For the text-containing cell, return its midpoint in (X, Y) coordinate format. 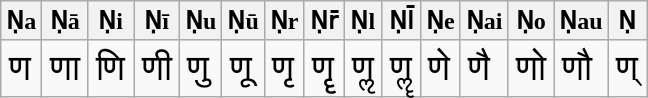
णु (200, 68)
Ṇl (363, 21)
Ṇl̄ (401, 21)
Ṇā (65, 21)
णो (531, 68)
Ṇr (284, 21)
णौ (581, 68)
Ṇai (484, 21)
Ṇ (627, 21)
णॣ (401, 68)
Ṇī (157, 21)
Ṇū (243, 21)
णे (440, 68)
णि (111, 68)
णॄ (324, 68)
Ṇr̄ (324, 21)
Ṇa (22, 21)
णॢ (363, 68)
ण् (627, 68)
Ṇau (581, 21)
णू (243, 68)
Ṇo (531, 21)
Ṇu (200, 21)
Ṇi (111, 21)
णी (157, 68)
णै (484, 68)
णृ (284, 68)
Ṇe (440, 21)
ण (22, 68)
णा (65, 68)
